Output the (x, y) coordinate of the center of the cell containing the given text.  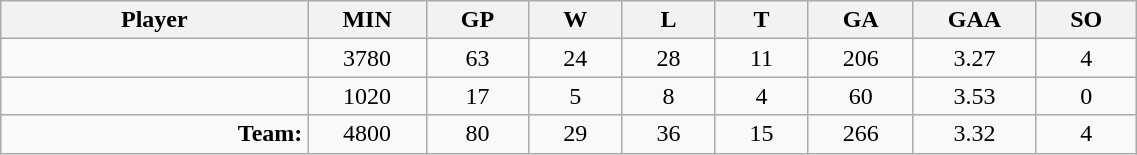
GAA (974, 20)
60 (860, 96)
4800 (367, 134)
Player (154, 20)
W (576, 20)
8 (668, 96)
15 (762, 134)
3.53 (974, 96)
36 (668, 134)
63 (477, 58)
SO (1086, 20)
Team: (154, 134)
266 (860, 134)
5 (576, 96)
3.27 (974, 58)
T (762, 20)
GP (477, 20)
GA (860, 20)
206 (860, 58)
1020 (367, 96)
28 (668, 58)
L (668, 20)
29 (576, 134)
11 (762, 58)
3780 (367, 58)
3.32 (974, 134)
MIN (367, 20)
17 (477, 96)
24 (576, 58)
0 (1086, 96)
80 (477, 134)
